Provide the [X, Y] coordinate of the cell's center where the given text is located.  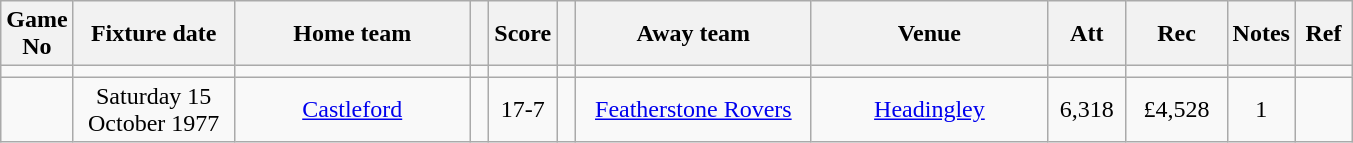
Away team [693, 34]
Headingley [929, 110]
Att [1086, 34]
Ref [1323, 34]
Game No [37, 34]
Venue [929, 34]
17-7 [523, 110]
Castleford [352, 110]
Fixture date [154, 34]
Featherstone Rovers [693, 110]
Saturday 15 October 1977 [154, 110]
6,318 [1086, 110]
Notes [1261, 34]
1 [1261, 110]
Home team [352, 34]
£4,528 [1176, 110]
Rec [1176, 34]
Score [523, 34]
